Identify which cell holds the provided text, then report its (X, Y) central coordinate. 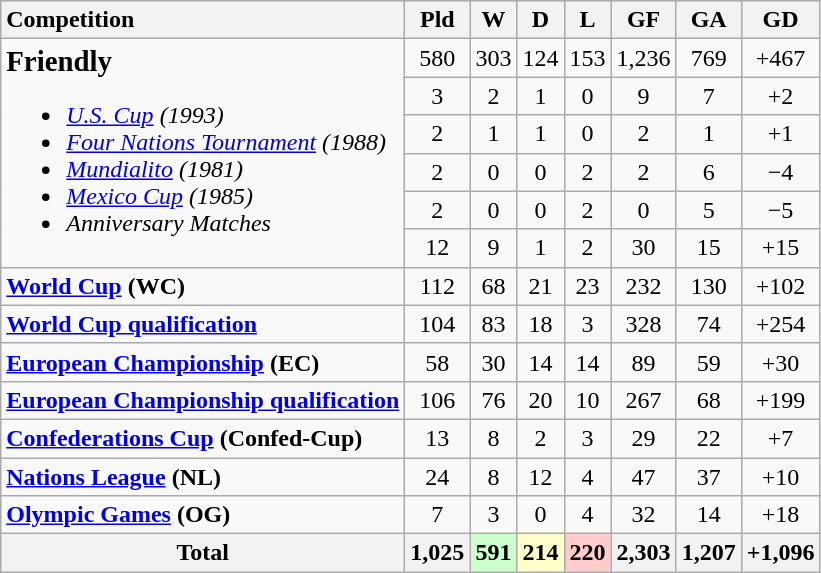
+254 (780, 324)
89 (644, 362)
FriendlyU.S. Cup (1993)Four Nations Tournament (1988)Mundialito (1981)Mexico Cup (1985)Anniversary Matches (203, 153)
18 (540, 324)
Olympic Games (OG) (203, 515)
+30 (780, 362)
153 (588, 58)
58 (438, 362)
303 (494, 58)
106 (438, 400)
+1 (780, 134)
220 (588, 553)
Nations League (NL) (203, 477)
21 (540, 286)
+2 (780, 96)
24 (438, 477)
−5 (780, 210)
1,236 (644, 58)
267 (644, 400)
47 (644, 477)
L (588, 20)
GA (708, 20)
GD (780, 20)
13 (438, 438)
10 (588, 400)
112 (438, 286)
Pld (438, 20)
W (494, 20)
591 (494, 553)
5 (708, 210)
GF (644, 20)
Competition (203, 20)
769 (708, 58)
European Championship qualification (203, 400)
74 (708, 324)
+199 (780, 400)
1,207 (708, 553)
+18 (780, 515)
214 (540, 553)
76 (494, 400)
World Cup (WC) (203, 286)
6 (708, 172)
232 (644, 286)
20 (540, 400)
Total (203, 553)
15 (708, 248)
+1,096 (780, 553)
328 (644, 324)
European Championship (EC) (203, 362)
37 (708, 477)
−4 (780, 172)
2,303 (644, 553)
World Cup qualification (203, 324)
130 (708, 286)
22 (708, 438)
32 (644, 515)
1,025 (438, 553)
23 (588, 286)
+102 (780, 286)
580 (438, 58)
+467 (780, 58)
+15 (780, 248)
29 (644, 438)
104 (438, 324)
D (540, 20)
+7 (780, 438)
59 (708, 362)
83 (494, 324)
Confederations Cup (Confed-Cup) (203, 438)
124 (540, 58)
+10 (780, 477)
